Capture the cell that displays the provided text and extract its [x, y] central coordinate. 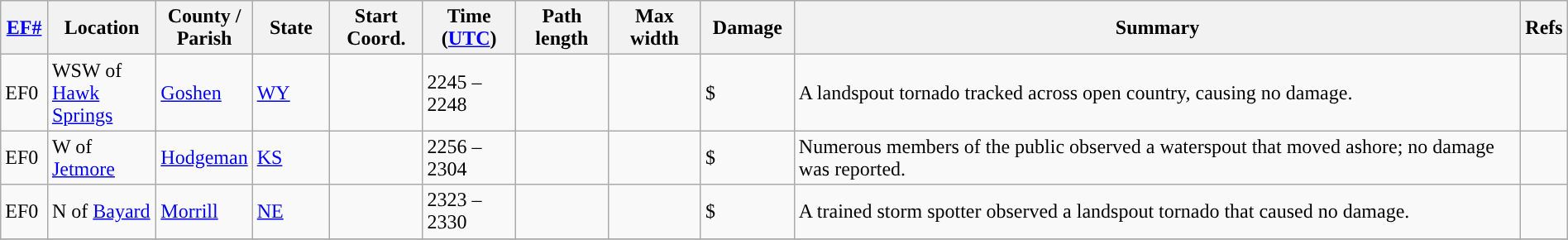
NE [291, 212]
Summary [1157, 28]
Goshen [204, 93]
N of Bayard [101, 212]
W of Jetmore [101, 157]
A landspout tornado tracked across open country, causing no damage. [1157, 93]
2245 – 2248 [469, 93]
WY [291, 93]
Start Coord. [376, 28]
Damage [748, 28]
KS [291, 157]
A trained storm spotter observed a landspout tornado that caused no damage. [1157, 212]
State [291, 28]
Location [101, 28]
EF# [25, 28]
2256 – 2304 [469, 157]
WSW of Hawk Springs [101, 93]
Hodgeman [204, 157]
Max width [654, 28]
Time (UTC) [469, 28]
Morrill [204, 212]
Path length [562, 28]
Numerous members of the public observed a waterspout that moved ashore; no damage was reported. [1157, 157]
County / Parish [204, 28]
Refs [1544, 28]
2323 – 2330 [469, 212]
